Determine the (X, Y) coordinate at the center of the cell enclosing the given text.  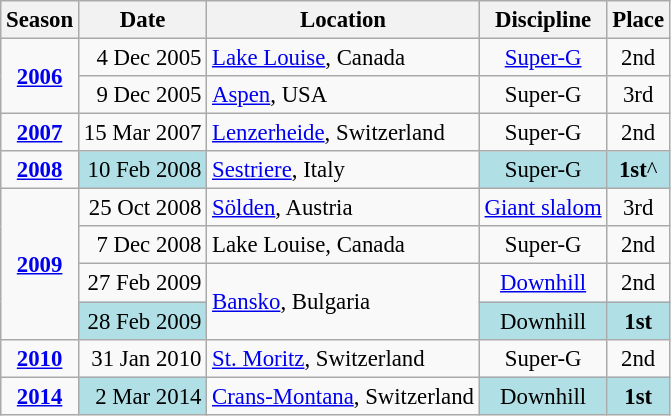
25 Oct 2008 (142, 208)
Giant slalom (543, 208)
1st^ (638, 170)
Discipline (543, 20)
Crans-Montana, Switzerland (344, 396)
27 Feb 2009 (142, 283)
Aspen, USA (344, 95)
Date (142, 20)
Sölden, Austria (344, 208)
Season (40, 20)
2009 (40, 264)
2010 (40, 358)
2 Mar 2014 (142, 396)
15 Mar 2007 (142, 133)
7 Dec 2008 (142, 245)
St. Moritz, Switzerland (344, 358)
Place (638, 20)
Location (344, 20)
10 Feb 2008 (142, 170)
9 Dec 2005 (142, 95)
2014 (40, 396)
Sestriere, Italy (344, 170)
Bansko, Bulgaria (344, 302)
Lenzerheide, Switzerland (344, 133)
2007 (40, 133)
2006 (40, 76)
31 Jan 2010 (142, 358)
28 Feb 2009 (142, 321)
4 Dec 2005 (142, 58)
2008 (40, 170)
